From the cell containing the given text, extract its center point as (X, Y) coordinate. 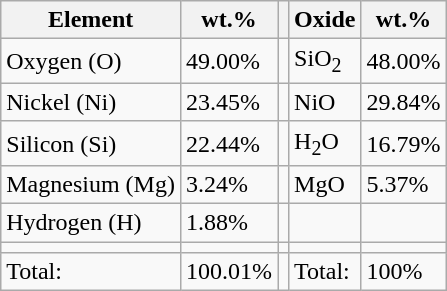
100.01% (228, 272)
3.24% (228, 185)
H2O (325, 143)
Oxygen (O) (91, 61)
Oxide (325, 20)
29.84% (404, 102)
Element (91, 20)
100% (404, 272)
16.79% (404, 143)
Silicon (Si) (91, 143)
1.88% (228, 223)
5.37% (404, 185)
48.00% (404, 61)
MgO (325, 185)
NiO (325, 102)
SiO2 (325, 61)
23.45% (228, 102)
Hydrogen (H) (91, 223)
22.44% (228, 143)
Magnesium (Mg) (91, 185)
49.00% (228, 61)
Nickel (Ni) (91, 102)
